Determine the [X, Y] coordinate at the center of the cell enclosing the given text.  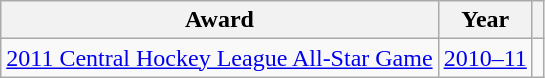
Year [485, 20]
2011 Central Hockey League All-Star Game [220, 58]
2010–11 [485, 58]
Award [220, 20]
